Return (X, Y) of the center of cell containing provided text 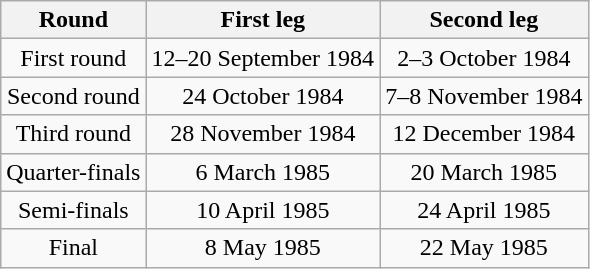
12–20 September 1984 (263, 58)
10 April 1985 (263, 210)
22 May 1985 (484, 248)
7–8 November 1984 (484, 96)
28 November 1984 (263, 134)
First leg (263, 20)
Third round (74, 134)
Semi-finals (74, 210)
24 April 1985 (484, 210)
First round (74, 58)
Final (74, 248)
2–3 October 1984 (484, 58)
20 March 1985 (484, 172)
6 March 1985 (263, 172)
24 October 1984 (263, 96)
12 December 1984 (484, 134)
Second round (74, 96)
Second leg (484, 20)
8 May 1985 (263, 248)
Round (74, 20)
Quarter-finals (74, 172)
